Return [X, Y] of the center of cell containing provided text 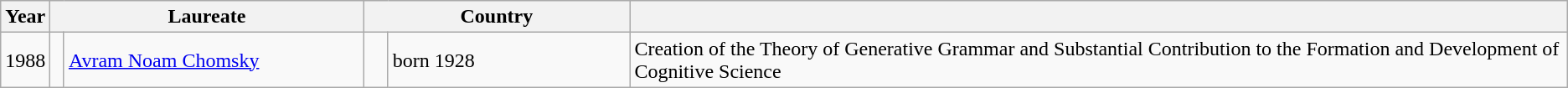
Year [25, 17]
Creation of the Theory of Generative Grammar and Substantial Contribution to the Formation and Development of Cognitive Science [1099, 60]
Laureate [207, 17]
born 1928 [509, 60]
Avram Noam Chomsky [214, 60]
Country [497, 17]
1988 [25, 60]
